Identify which cell holds the provided text, then report its [x, y] central coordinate. 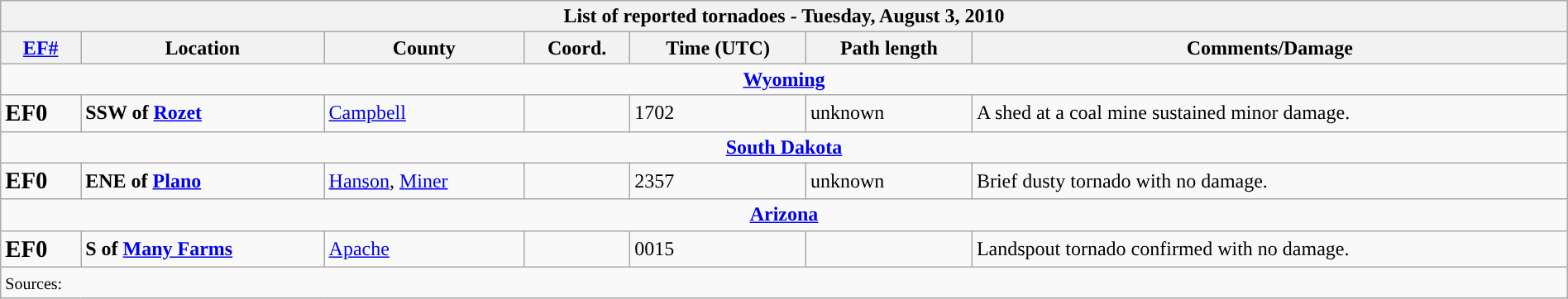
Wyoming [784, 79]
SSW of Rozet [203, 113]
1702 [718, 113]
Sources: [784, 282]
List of reported tornadoes - Tuesday, August 3, 2010 [784, 17]
Brief dusty tornado with no damage. [1269, 181]
2357 [718, 181]
ENE of Plano [203, 181]
Coord. [576, 48]
Apache [423, 249]
Comments/Damage [1269, 48]
South Dakota [784, 147]
Location [203, 48]
A shed at a coal mine sustained minor damage. [1269, 113]
0015 [718, 249]
Time (UTC) [718, 48]
County [423, 48]
S of Many Farms [203, 249]
Campbell [423, 113]
EF# [41, 48]
Path length [888, 48]
Hanson, Miner [423, 181]
Landspout tornado confirmed with no damage. [1269, 249]
Arizona [784, 215]
